Locate the cell with the specified text and output its (x, y) center coordinate. 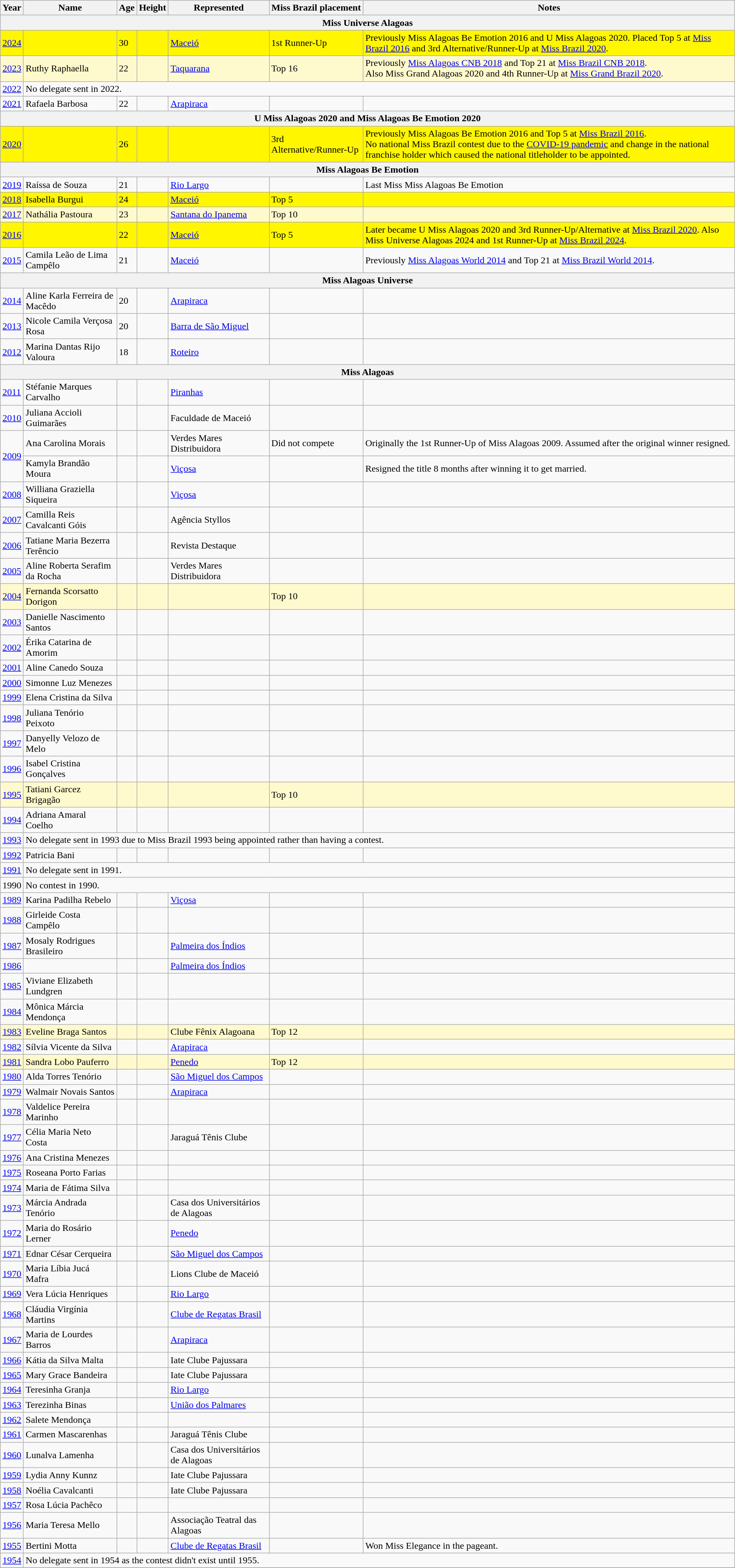
Kátia da Silva Malta (70, 1360)
2011 (12, 392)
26 (126, 144)
1970 (12, 1274)
Noélia Cavalcanti (70, 1490)
Barra de São Miguel (219, 326)
Mary Grace Bandeira (70, 1375)
Karina Padilha Rebelo (70, 900)
30 (126, 43)
1996 (12, 769)
1957 (12, 1505)
2017 (12, 214)
Camila Leão de Lima Campêlo (70, 261)
Notes (549, 8)
Carmen Mascarenhas (70, 1435)
24 (126, 199)
Cláudia Virgínia Martins (70, 1315)
Agência Styllos (219, 520)
Maria Líbia Jucá Mafra (70, 1274)
Clube Fênix Alagoana (219, 1032)
2000 (12, 683)
Roteiro (219, 352)
2009 (12, 456)
3rd Alternative/Runner-Up (316, 144)
Vera Lúcia Henriques (70, 1294)
1988 (12, 920)
Previously Miss Alagoas World 2014 and Top 21 at Miss Brazil World 2014. (549, 261)
Originally the 1st Runner-Up of Miss Alagoas 2009. Assumed after the original winner resigned. (549, 443)
Year (12, 8)
1999 (12, 698)
1960 (12, 1455)
1968 (12, 1315)
Santana do Ipanema (219, 214)
1966 (12, 1360)
No delegate sent in 1954 as the contest didn't exist until 1955. (379, 1561)
Girleide Costa Campêlo (70, 920)
2022 (12, 89)
Fernanda Scorsatto Dorigon (70, 596)
Maria do Rosário Lerner (70, 1233)
1963 (12, 1405)
2003 (12, 622)
2018 (12, 199)
1978 (12, 1112)
Isabella Burgui (70, 199)
Resigned the title 8 months after winning it to get married. (549, 469)
U Miss Alagoas 2020 and Miss Alagoas Be Emotion 2020 (367, 119)
Ednar César Cerqueira (70, 1254)
Aline Canedo Souza (70, 668)
Salete Mendonça (70, 1420)
Juliana Accioli Guimarães (70, 418)
Maria de Fátima Silva (70, 1187)
Age (126, 8)
1964 (12, 1390)
18 (126, 352)
Márcia Andrada Tenório (70, 1208)
1965 (12, 1375)
1959 (12, 1475)
Mosaly Rodrigues Brasileiro (70, 946)
Alda Torres Tenório (70, 1077)
Érika Catarina de Amorim (70, 647)
União dos Palmares (219, 1405)
Associação Teatral das Alagoas (219, 1525)
1976 (12, 1158)
2001 (12, 668)
Williana Graziella Siqueira (70, 494)
Célia Maria Neto Costa (70, 1137)
Juliana Tenório Peixoto (70, 718)
Nicole Camila Verçosa Rosa (70, 326)
2012 (12, 352)
1981 (12, 1062)
Sandra Lobo Pauferro (70, 1062)
Revista Destaque (219, 545)
No delegate sent in 1993 due to Miss Brazil 1993 being appointed rather than having a contest. (379, 840)
1991 (12, 870)
1955 (12, 1546)
Valdelice Pereira Marinho (70, 1112)
Name (70, 8)
Raíssa de Souza (70, 184)
Miss Universe Alagoas (367, 23)
1995 (12, 794)
2006 (12, 545)
1973 (12, 1208)
1994 (12, 820)
Ana Carolina Morais (70, 443)
Miss Alagoas Be Emotion (367, 170)
23 (126, 214)
Danielle Nascimento Santos (70, 622)
Maria de Lourdes Barros (70, 1340)
Isabel Cristina Gonçalves (70, 769)
2020 (12, 144)
1974 (12, 1187)
1st Runner-Up (316, 43)
1997 (12, 743)
Rosa Lúcia Pachêco (70, 1505)
2010 (12, 418)
1987 (12, 946)
Sílvia Vicente da Silva (70, 1047)
1998 (12, 718)
Aline Roberta Serafim da Rocha (70, 571)
Faculdade de Maceió (219, 418)
Previously Miss Alagoas CNB 2018 and Top 21 at Miss Brazil CNB 2018.Also Miss Grand Alagoas 2020 and 4th Runner-Up at Miss Grand Brazil 2020. (549, 68)
Walmair Novais Santos (70, 1092)
Miss Alagoas (367, 372)
2023 (12, 68)
Bertini Motta (70, 1546)
2015 (12, 261)
2014 (12, 301)
Won Miss Elegance in the pageant. (549, 1546)
Teresinha Granja (70, 1390)
1958 (12, 1490)
Elena Cristina da Silva (70, 698)
No contest in 1990. (379, 885)
1972 (12, 1233)
Taquarana (219, 68)
1982 (12, 1047)
2007 (12, 520)
Tatiani Garcez Brigagão (70, 794)
1979 (12, 1092)
2016 (12, 235)
Nathália Pastoura (70, 214)
2013 (12, 326)
No delegate sent in 1991. (379, 870)
2024 (12, 43)
2008 (12, 494)
Tatiane Maria Bezerra Terêncio (70, 545)
Camilla Reis Cavalcanti Góis (70, 520)
Rafaela Barbosa (70, 104)
1956 (12, 1525)
1967 (12, 1340)
Patricia Bani (70, 855)
Adriana Amaral Coelho (70, 820)
Maria Teresa Mello (70, 1525)
Danyelly Velozo de Melo (70, 743)
Aline Karla Ferreira de Macêdo (70, 301)
1992 (12, 855)
1985 (12, 986)
Lydia Anny Kunnz (70, 1475)
1962 (12, 1420)
1969 (12, 1294)
Mônica Márcia Mendonça (70, 1012)
Miss Brazil placement (316, 8)
1954 (12, 1561)
No delegate sent in 2022. (379, 89)
1977 (12, 1137)
2019 (12, 184)
Kamyla Brandão Moura (70, 469)
1993 (12, 840)
Height (152, 8)
Ruthy Raphaella (70, 68)
1984 (12, 1012)
Did not compete (316, 443)
1971 (12, 1254)
Ana Cristina Menezes (70, 1158)
1980 (12, 1077)
1986 (12, 966)
Stéfanie Marques Carvalho (70, 392)
1990 (12, 885)
2005 (12, 571)
Viviane Elizabeth Lundgren (70, 986)
1989 (12, 900)
2021 (12, 104)
Previously Miss Alagoas Be Emotion 2016 and U Miss Alagoas 2020. Placed Top 5 at Miss Brazil 2016 and 3rd Alternative/Runner-Up at Miss Brazil 2020. (549, 43)
Eveline Braga Santos (70, 1032)
1983 (12, 1032)
Simonne Luz Menezes (70, 683)
Last Miss Miss Alagoas Be Emotion (549, 184)
Terezinha Binas (70, 1405)
Piranhas (219, 392)
Miss Alagoas Universe (367, 281)
Lunalva Lamenha (70, 1455)
2004 (12, 596)
1961 (12, 1435)
Represented (219, 8)
Lions Clube de Maceió (219, 1274)
Top 16 (316, 68)
2002 (12, 647)
Marina Dantas Rijo Valoura (70, 352)
1975 (12, 1172)
Roseana Porto Farias (70, 1172)
